Scan for the cell matching the given text and deliver its (X, Y) coordinate at center. 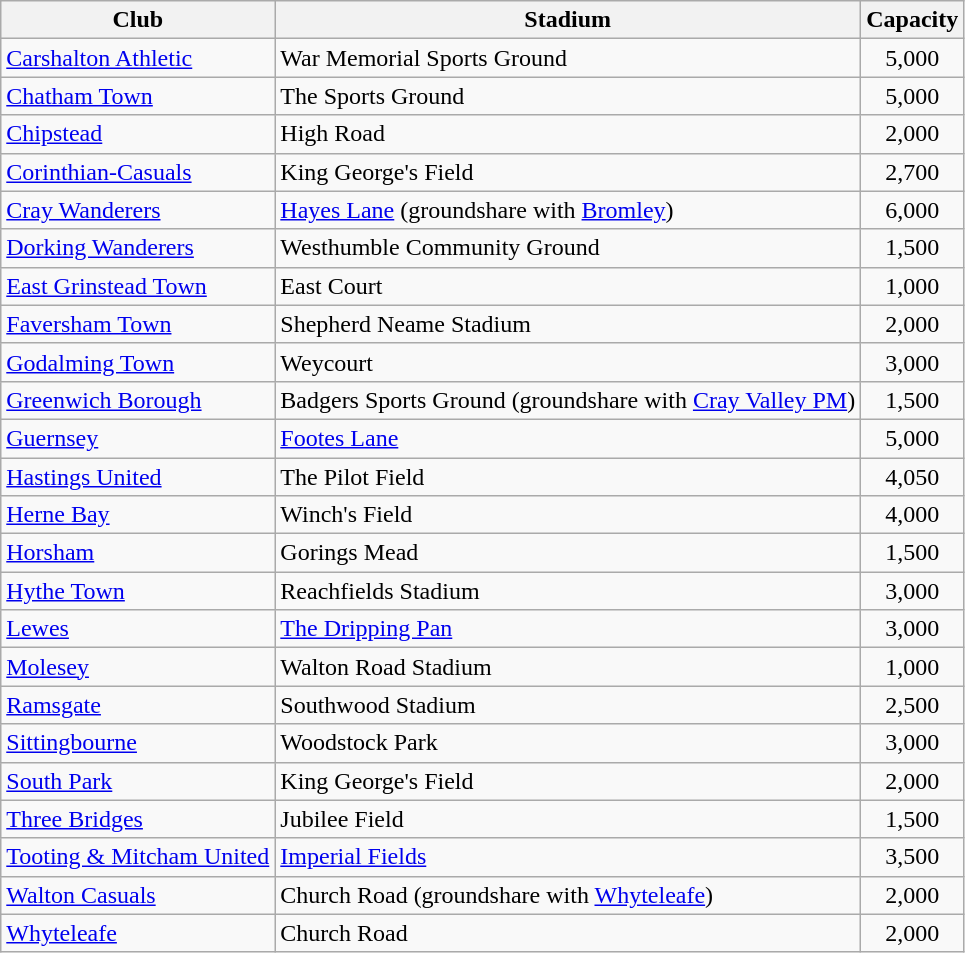
Southwood Stadium (568, 705)
Greenwich Borough (138, 400)
Badgers Sports Ground (groundshare with Cray Valley PM) (568, 400)
Lewes (138, 629)
Godalming Town (138, 362)
Faversham Town (138, 324)
Whyteleafe (138, 933)
Hythe Town (138, 591)
High Road (568, 134)
Stadium (568, 20)
3,500 (912, 857)
Ramsgate (138, 705)
Club (138, 20)
Shepherd Neame Stadium (568, 324)
Chipstead (138, 134)
War Memorial Sports Ground (568, 58)
Hastings United (138, 477)
Molesey (138, 667)
Westhumble Community Ground (568, 248)
Woodstock Park (568, 743)
Footes Lane (568, 438)
Reachfields Stadium (568, 591)
4,050 (912, 477)
4,000 (912, 515)
Weycourt (568, 362)
Winch's Field (568, 515)
Herne Bay (138, 515)
Chatham Town (138, 96)
Gorings Mead (568, 553)
6,000 (912, 210)
Walton Casuals (138, 895)
Dorking Wanderers (138, 248)
Hayes Lane (groundshare with Bromley) (568, 210)
Capacity (912, 20)
Jubilee Field (568, 819)
Horsham (138, 553)
South Park (138, 781)
Three Bridges (138, 819)
Cray Wanderers (138, 210)
The Pilot Field (568, 477)
2,500 (912, 705)
Tooting & Mitcham United (138, 857)
Imperial Fields (568, 857)
The Sports Ground (568, 96)
Walton Road Stadium (568, 667)
Carshalton Athletic (138, 58)
Guernsey (138, 438)
Church Road (568, 933)
Church Road (groundshare with Whyteleafe) (568, 895)
Sittingbourne (138, 743)
2,700 (912, 172)
East Grinstead Town (138, 286)
The Dripping Pan (568, 629)
East Court (568, 286)
Corinthian-Casuals (138, 172)
